Output the [x, y] coordinate of the center of the cell containing the given text.  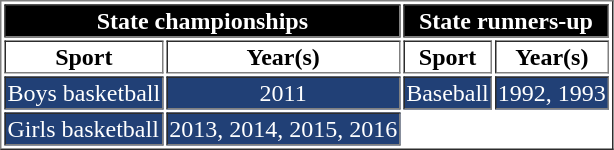
Boys basketball [84, 92]
2013, 2014, 2015, 2016 [283, 128]
Girls basketball [84, 128]
State runners-up [506, 20]
State championships [202, 20]
Baseball [448, 92]
2011 [283, 92]
1992, 1993 [552, 92]
